Detect which cell encompasses the target text, then output its [X, Y] center coordinate. 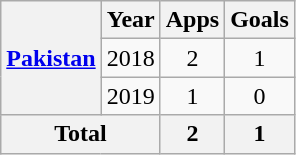
2018 [130, 58]
Year [130, 20]
Goals [260, 20]
Pakistan [51, 58]
2019 [130, 96]
Apps [192, 20]
0 [260, 96]
Total [80, 134]
